Determine the (x, y) coordinate at the center of the cell enclosing the given text.  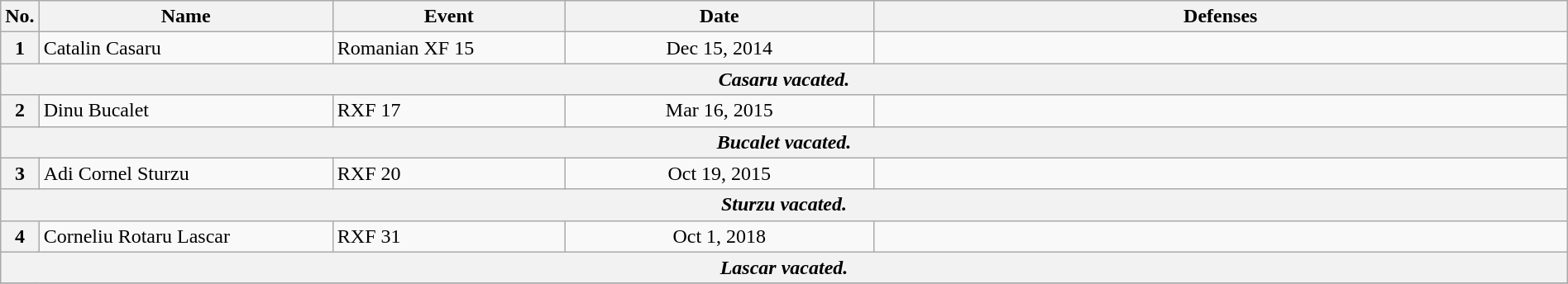
RXF 20 (448, 173)
Oct 19, 2015 (719, 173)
Dec 15, 2014 (719, 48)
Defenses (1221, 17)
Lascar vacated. (784, 267)
Adi Cornel Sturzu (185, 173)
Dinu Bucalet (185, 111)
Romanian XF 15 (448, 48)
1 (20, 48)
Oct 1, 2018 (719, 236)
Mar 16, 2015 (719, 111)
Corneliu Rotaru Lascar (185, 236)
Casaru vacated. (784, 79)
Sturzu vacated. (784, 205)
Event (448, 17)
RXF 17 (448, 111)
3 (20, 173)
Name (185, 17)
2 (20, 111)
Date (719, 17)
Bucalet vacated. (784, 142)
4 (20, 236)
No. (20, 17)
Catalin Casaru (185, 48)
RXF 31 (448, 236)
